Output the (X, Y) coordinate of the center of the cell containing the given text.  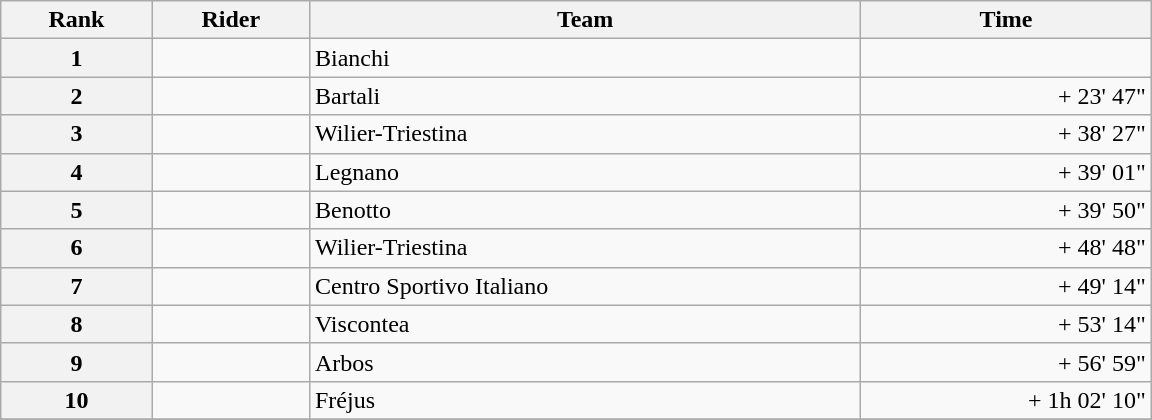
Rider (230, 20)
Arbos (584, 362)
Time (1006, 20)
3 (76, 134)
9 (76, 362)
Fréjus (584, 400)
8 (76, 324)
Bartali (584, 96)
+ 23' 47" (1006, 96)
6 (76, 248)
+ 48' 48" (1006, 248)
Bianchi (584, 58)
10 (76, 400)
+ 39' 50" (1006, 210)
+ 38' 27" (1006, 134)
Benotto (584, 210)
1 (76, 58)
+ 1h 02' 10" (1006, 400)
Viscontea (584, 324)
Team (584, 20)
Centro Sportivo Italiano (584, 286)
5 (76, 210)
+ 49' 14" (1006, 286)
2 (76, 96)
+ 39' 01" (1006, 172)
7 (76, 286)
Rank (76, 20)
4 (76, 172)
+ 56' 59" (1006, 362)
Legnano (584, 172)
+ 53' 14" (1006, 324)
